Return (X, Y) of the center of cell containing provided text 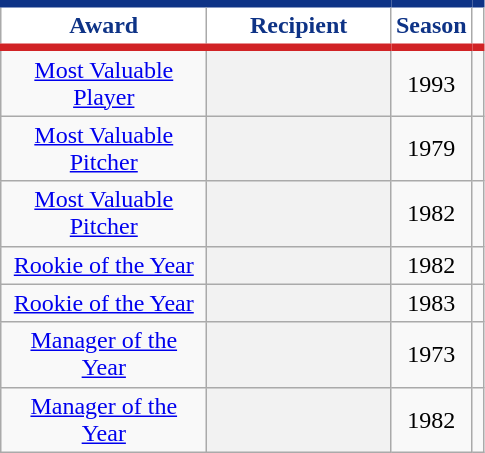
1983 (431, 303)
1973 (431, 354)
Recipient (299, 26)
1993 (431, 82)
1979 (431, 148)
Award (104, 26)
Most Valuable Player (104, 82)
Season (431, 26)
